Locate the cell with the specified text and output its [x, y] center coordinate. 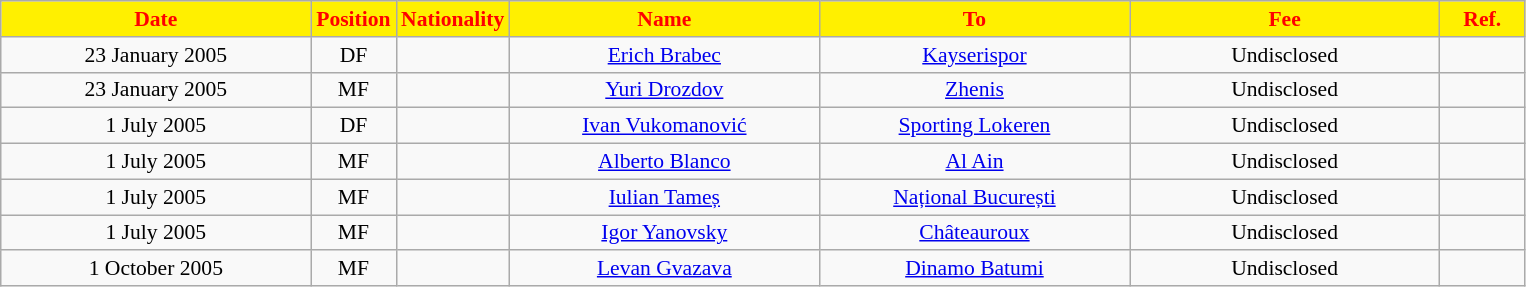
Zhenis [974, 90]
Erich Brabec [664, 55]
Date [156, 19]
Igor Yanovsky [664, 233]
Name [664, 19]
Iulian Tameș [664, 197]
Fee [1285, 19]
Dinamo Batumi [974, 269]
Național București [974, 197]
Kayserispor [974, 55]
Ref. [1482, 19]
Yuri Drozdov [664, 90]
1 October 2005 [156, 269]
Levan Gvazava [664, 269]
Sporting Lokeren [974, 126]
Ivan Vukomanović [664, 126]
Alberto Blanco [664, 162]
To [974, 19]
Position [354, 19]
Nationality [452, 19]
Al Ain [974, 162]
Châteauroux [974, 233]
